Detect which cell encompasses the target text, then output its [X, Y] center coordinate. 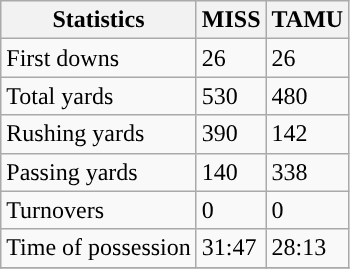
Rushing yards [99, 134]
142 [308, 134]
530 [231, 96]
Passing yards [99, 172]
MISS [231, 20]
TAMU [308, 20]
Statistics [99, 20]
480 [308, 96]
338 [308, 172]
First downs [99, 58]
Time of possession [99, 248]
Total yards [99, 96]
28:13 [308, 248]
140 [231, 172]
390 [231, 134]
31:47 [231, 248]
Turnovers [99, 210]
